Return (x, y) of the center of cell containing provided text 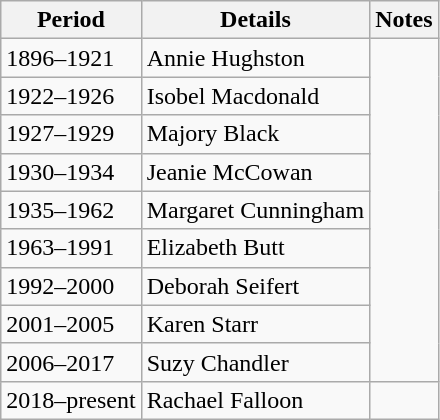
Rachael Falloon (256, 400)
Details (256, 20)
Suzy Chandler (256, 362)
1992–2000 (71, 286)
Deborah Seifert (256, 286)
2001–2005 (71, 324)
Jeanie McCowan (256, 172)
1927–1929 (71, 134)
Period (71, 20)
1935–1962 (71, 210)
Margaret Cunningham (256, 210)
Isobel Macdonald (256, 96)
Majory Black (256, 134)
1922–1926 (71, 96)
2018–present (71, 400)
2006–2017 (71, 362)
1963–1991 (71, 248)
Notes (404, 20)
Karen Starr (256, 324)
1930–1934 (71, 172)
Elizabeth Butt (256, 248)
Annie Hughston (256, 58)
1896–1921 (71, 58)
